Identify which cell holds the provided text, then report its (x, y) central coordinate. 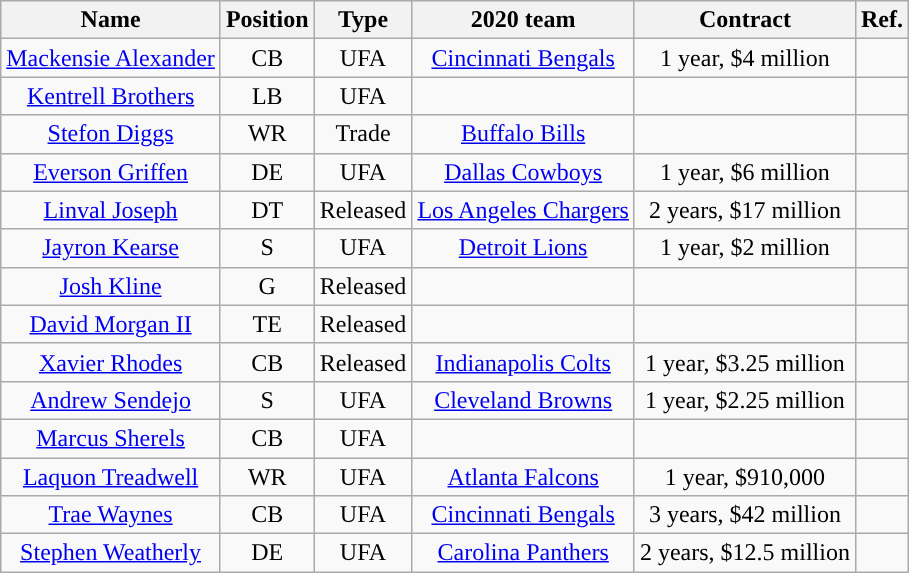
Andrew Sendejo (111, 400)
Carolina Panthers (524, 553)
David Morgan II (111, 324)
2020 team (524, 20)
Detroit Lions (524, 248)
Jayron Kearse (111, 248)
Kentrell Brothers (111, 96)
Josh Kline (111, 286)
Stefon Diggs (111, 134)
G (267, 286)
Trade (363, 134)
Atlanta Falcons (524, 477)
Ref. (882, 20)
Position (267, 20)
1 year, $6 million (744, 172)
Stephen Weatherly (111, 553)
TE (267, 324)
2 years, $12.5 million (744, 553)
Cleveland Browns (524, 400)
Buffalo Bills (524, 134)
2 years, $17 million (744, 210)
LB (267, 96)
Mackensie Alexander (111, 58)
1 year, $2 million (744, 248)
Linval Joseph (111, 210)
1 year, $4 million (744, 58)
3 years, $42 million (744, 515)
1 year, $910,000 (744, 477)
Dallas Cowboys (524, 172)
Laquon Treadwell (111, 477)
Marcus Sherels (111, 438)
Los Angeles Chargers (524, 210)
1 year, $2.25 million (744, 400)
Everson Griffen (111, 172)
Type (363, 20)
Indianapolis Colts (524, 362)
1 year, $3.25 million (744, 362)
DT (267, 210)
Xavier Rhodes (111, 362)
Contract (744, 20)
Trae Waynes (111, 515)
Name (111, 20)
